Return the (x, y) coordinate for the center point of the cell that contains the specified text.  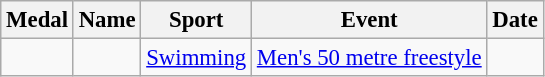
Swimming (196, 58)
Event (370, 20)
Name (107, 20)
Medal (38, 20)
Sport (196, 20)
Date (515, 20)
Men's 50 metre freestyle (370, 58)
